Output the (x, y) coordinate of the center of the cell containing the given text.  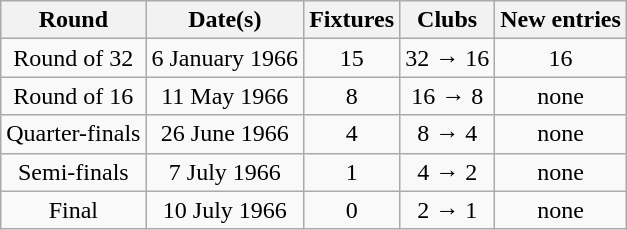
Date(s) (225, 20)
8 (352, 96)
Semi-finals (74, 172)
Round of 32 (74, 58)
New entries (561, 20)
Clubs (448, 20)
7 July 1966 (225, 172)
32 → 16 (448, 58)
8 → 4 (448, 134)
1 (352, 172)
16 (561, 58)
15 (352, 58)
Final (74, 210)
Round (74, 20)
Round of 16 (74, 96)
26 June 1966 (225, 134)
4 → 2 (448, 172)
4 (352, 134)
2 → 1 (448, 210)
11 May 1966 (225, 96)
10 July 1966 (225, 210)
Quarter-finals (74, 134)
6 January 1966 (225, 58)
0 (352, 210)
16 → 8 (448, 96)
Fixtures (352, 20)
